Determine the (x, y) coordinate at the center of the cell enclosing the given text.  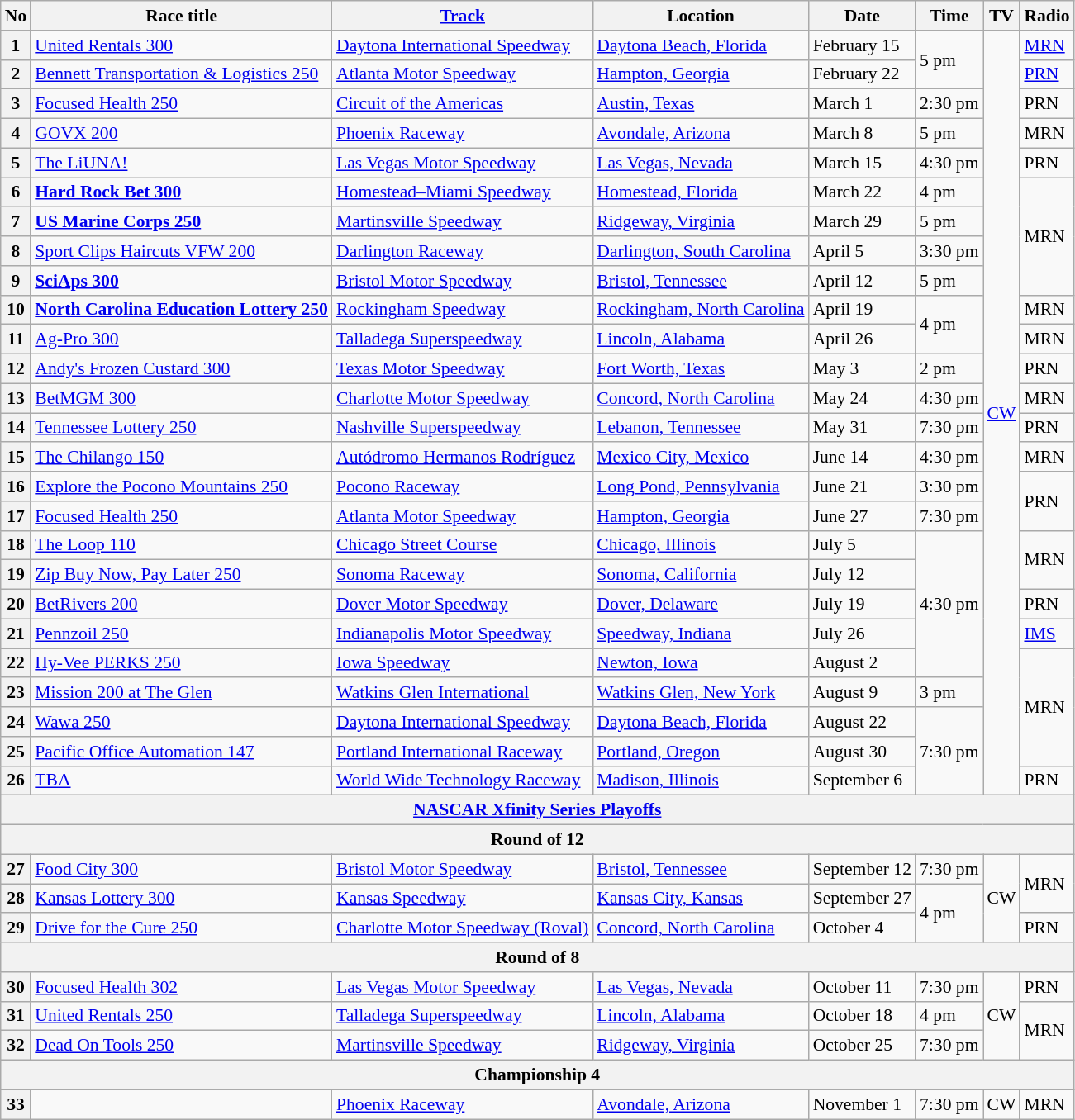
Explore the Pocono Mountains 250 (182, 486)
29 (17, 928)
September 6 (863, 781)
BetMGM 300 (182, 398)
September 27 (863, 899)
March 15 (863, 163)
April 12 (863, 281)
April 19 (863, 310)
30 (17, 987)
5 (17, 163)
Date (863, 16)
July 26 (863, 634)
SciAps 300 (182, 281)
NASCAR Xfinity Series Playoffs (537, 810)
October 18 (863, 1016)
July 12 (863, 575)
6 (17, 192)
Darlington, South Carolina (701, 251)
11 (17, 339)
Rockingham Speedway (463, 310)
March 8 (863, 134)
Portland, Oregon (701, 752)
June 27 (863, 516)
TBA (182, 781)
1 (17, 45)
Dover Motor Speedway (463, 605)
No (17, 16)
33 (17, 1104)
Round of 8 (537, 957)
Radio (1046, 16)
Indianapolis Motor Speedway (463, 634)
Nashville Superspeedway (463, 428)
Speedway, Indiana (701, 634)
4 (17, 134)
October 4 (863, 928)
United Rentals 300 (182, 45)
Ag-Pro 300 (182, 339)
Round of 12 (537, 840)
Long Pond, Pennsylvania (701, 486)
Hard Rock Bet 300 (182, 192)
12 (17, 369)
Bennett Transportation & Logistics 250 (182, 74)
Time (949, 16)
The Loop 110 (182, 545)
April 5 (863, 251)
14 (17, 428)
August 22 (863, 722)
Dover, Delaware (701, 605)
February 15 (863, 45)
Dead On Tools 250 (182, 1046)
17 (17, 516)
Austin, Texas (701, 104)
BetRivers 200 (182, 605)
2 (17, 74)
North Carolina Education Lottery 250 (182, 310)
October 11 (863, 987)
May 24 (863, 398)
Kansas Lottery 300 (182, 899)
Pacific Office Automation 147 (182, 752)
February 22 (863, 74)
3 (17, 104)
Pocono Raceway (463, 486)
Mission 200 at The Glen (182, 693)
20 (17, 605)
The LiUNA! (182, 163)
August 9 (863, 693)
June 14 (863, 458)
Andy's Frozen Custard 300 (182, 369)
2:30 pm (949, 104)
United Rentals 250 (182, 1016)
Watkins Glen International (463, 693)
May 3 (863, 369)
US Marine Corps 250 (182, 222)
Kansas Speedway (463, 899)
Tennessee Lottery 250 (182, 428)
November 1 (863, 1104)
August 2 (863, 663)
Lebanon, Tennessee (701, 428)
Watkins Glen, New York (701, 693)
Hy-Vee PERKS 250 (182, 663)
Portland International Raceway (463, 752)
26 (17, 781)
Race title (182, 16)
3 pm (949, 693)
May 31 (863, 428)
Newton, Iowa (701, 663)
Iowa Speedway (463, 663)
Circuit of the Americas (463, 104)
10 (17, 310)
7 (17, 222)
July 5 (863, 545)
2 pm (949, 369)
April 26 (863, 339)
March 29 (863, 222)
TV (1001, 16)
16 (17, 486)
August 30 (863, 752)
Mexico City, Mexico (701, 458)
October 25 (863, 1046)
Homestead, Florida (701, 192)
Drive for the Cure 250 (182, 928)
Zip Buy Now, Pay Later 250 (182, 575)
Pennzoil 250 (182, 634)
25 (17, 752)
Championship 4 (537, 1075)
Sonoma Raceway (463, 575)
32 (17, 1046)
28 (17, 899)
Track (463, 16)
World Wide Technology Raceway (463, 781)
March 1 (863, 104)
Rockingham, North Carolina (701, 310)
June 21 (863, 486)
The Chilango 150 (182, 458)
15 (17, 458)
Location (701, 16)
Autódromo Hermanos Rodríguez (463, 458)
Texas Motor Speedway (463, 369)
Chicago Street Course (463, 545)
18 (17, 545)
Food City 300 (182, 869)
Charlotte Motor Speedway (Roval) (463, 928)
Focused Health 302 (182, 987)
GOVX 200 (182, 134)
Homestead–Miami Speedway (463, 192)
July 19 (863, 605)
March 22 (863, 192)
Chicago, Illinois (701, 545)
Sonoma, California (701, 575)
Sport Clips Haircuts VFW 200 (182, 251)
Charlotte Motor Speedway (463, 398)
27 (17, 869)
31 (17, 1016)
Darlington Raceway (463, 251)
8 (17, 251)
21 (17, 634)
9 (17, 281)
23 (17, 693)
Fort Worth, Texas (701, 369)
24 (17, 722)
September 12 (863, 869)
13 (17, 398)
Kansas City, Kansas (701, 899)
IMS (1046, 634)
Wawa 250 (182, 722)
Madison, Illinois (701, 781)
19 (17, 575)
22 (17, 663)
